Scan for the cell matching the given text and deliver its [x, y] coordinate at center. 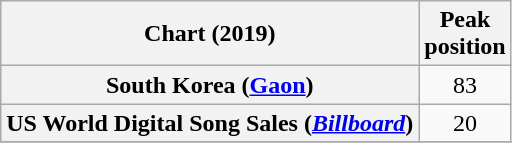
83 [465, 85]
Chart (2019) [210, 34]
South Korea (Gaon) [210, 85]
Peakposition [465, 34]
20 [465, 123]
US World Digital Song Sales (Billboard) [210, 123]
